Identify which cell holds the provided text, then report its [x, y] central coordinate. 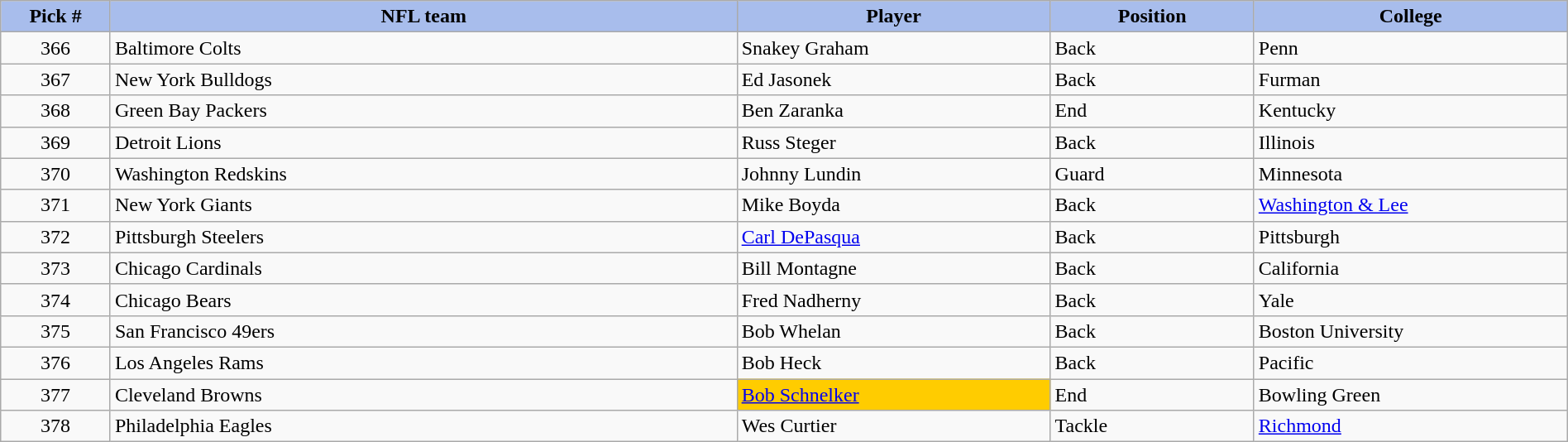
Bowling Green [1411, 395]
Tackle [1152, 426]
Guard [1152, 174]
Cleveland Browns [423, 395]
New York Bulldogs [423, 79]
Pick # [56, 17]
Yale [1411, 300]
Bill Montagne [893, 268]
Ed Jasonek [893, 79]
Bob Whelan [893, 331]
Los Angeles Rams [423, 363]
Ben Zaranka [893, 111]
373 [56, 268]
Mike Boyda [893, 205]
367 [56, 79]
Bob Heck [893, 363]
Washington Redskins [423, 174]
Washington & Lee [1411, 205]
Boston University [1411, 331]
Baltimore Colts [423, 48]
Chicago Bears [423, 300]
Carl DePasqua [893, 237]
Johnny Lundin [893, 174]
Furman [1411, 79]
Bob Schnelker [893, 395]
366 [56, 48]
California [1411, 268]
369 [56, 142]
Fred Nadherny [893, 300]
NFL team [423, 17]
College [1411, 17]
368 [56, 111]
Penn [1411, 48]
Kentucky [1411, 111]
378 [56, 426]
New York Giants [423, 205]
371 [56, 205]
375 [56, 331]
Minnesota [1411, 174]
372 [56, 237]
San Francisco 49ers [423, 331]
Richmond [1411, 426]
Position [1152, 17]
Green Bay Packers [423, 111]
Wes Curtier [893, 426]
374 [56, 300]
Illinois [1411, 142]
Russ Steger [893, 142]
376 [56, 363]
Snakey Graham [893, 48]
377 [56, 395]
370 [56, 174]
Detroit Lions [423, 142]
Pacific [1411, 363]
Pittsburgh [1411, 237]
Player [893, 17]
Chicago Cardinals [423, 268]
Philadelphia Eagles [423, 426]
Pittsburgh Steelers [423, 237]
